Scan for the cell matching the given text and deliver its [x, y] coordinate at center. 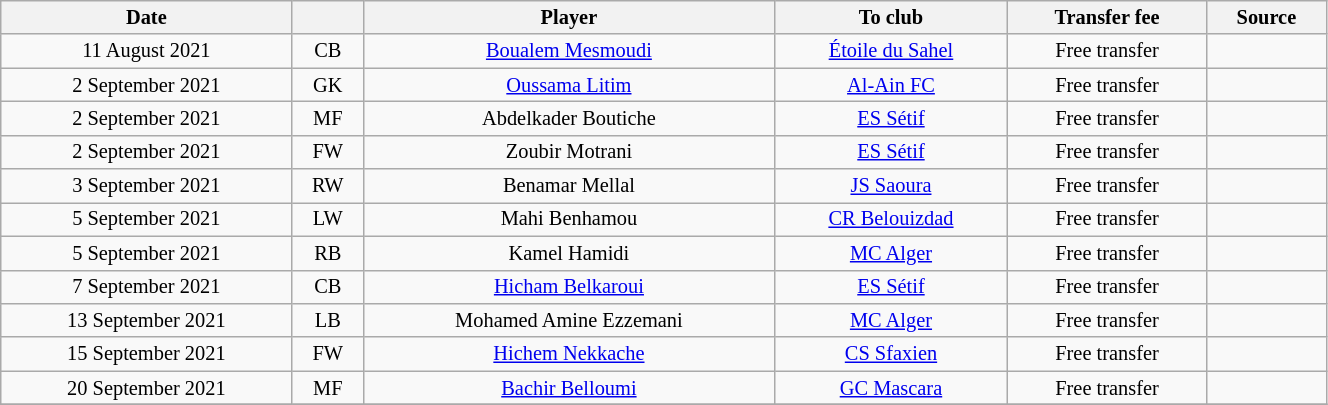
Hicham Belkaroui [570, 287]
CR Belouizdad [890, 219]
GK [328, 85]
11 August 2021 [146, 51]
Zoubir Motrani [570, 152]
Al-Ain FC [890, 85]
JS Saoura [890, 186]
Boualem Mesmoudi [570, 51]
15 September 2021 [146, 354]
Oussama Litim [570, 85]
To club [890, 17]
Mohamed Amine Ezzemani [570, 320]
RB [328, 253]
Mahi Benhamou [570, 219]
RW [328, 186]
Player [570, 17]
Hichem Nekkache [570, 354]
CS Sfaxien [890, 354]
3 September 2021 [146, 186]
GC Mascara [890, 388]
7 September 2021 [146, 287]
Abdelkader Boutiche [570, 118]
LB [328, 320]
Kamel Hamidi [570, 253]
LW [328, 219]
Transfer fee [1108, 17]
Benamar Mellal [570, 186]
Bachir Belloumi [570, 388]
13 September 2021 [146, 320]
Date [146, 17]
Source [1266, 17]
Étoile du Sahel [890, 51]
20 September 2021 [146, 388]
